Extract the [x, y] coordinate from the center of the cell holding the provided text.  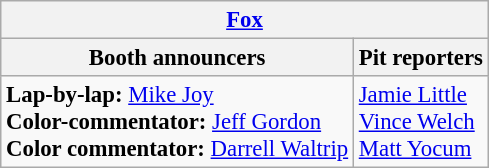
Pit reporters [420, 58]
Lap-by-lap: Mike JoyColor-commentator: Jeff GordonColor commentator: Darrell Waltrip [178, 122]
Jamie LittleVince WelchMatt Yocum [420, 122]
Booth announcers [178, 58]
Fox [245, 20]
